Find where the given text appears and provide that cell's center as (X, Y) coordinate. 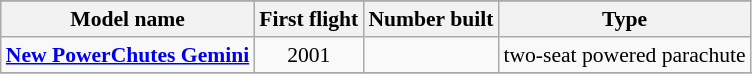
Model name (128, 19)
2001 (308, 55)
Type (624, 19)
New PowerChutes Gemini (128, 55)
First flight (308, 19)
Number built (430, 19)
two-seat powered parachute (624, 55)
